Pinpoint the cell where the given text exists, returning its (x, y) midpoint coordinate. 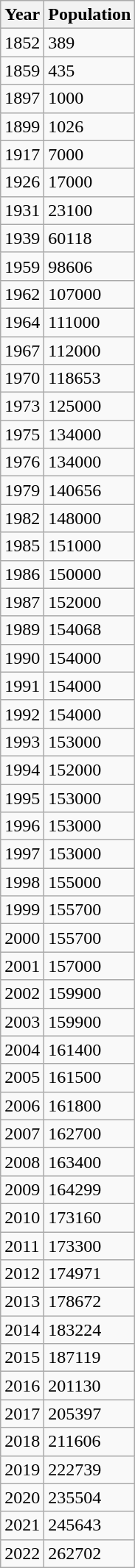
173160 (90, 1217)
1976 (22, 462)
Population (90, 15)
222739 (90, 1469)
1990 (22, 658)
2010 (22, 1217)
151000 (90, 546)
140656 (90, 490)
154068 (90, 630)
1993 (22, 742)
2006 (22, 1106)
2009 (22, 1189)
183224 (90, 1330)
1999 (22, 910)
2022 (22, 1553)
2001 (22, 966)
111000 (90, 322)
60118 (90, 238)
1026 (90, 126)
1982 (22, 518)
1926 (22, 182)
163400 (90, 1161)
1975 (22, 434)
2019 (22, 1469)
2003 (22, 1022)
161800 (90, 1106)
107000 (90, 294)
1994 (22, 770)
1997 (22, 854)
2014 (22, 1330)
Year (22, 15)
23100 (90, 210)
2005 (22, 1078)
187119 (90, 1358)
2020 (22, 1497)
1991 (22, 686)
98606 (90, 266)
125000 (90, 407)
164299 (90, 1189)
1987 (22, 602)
1964 (22, 322)
262702 (90, 1553)
2016 (22, 1386)
1970 (22, 379)
1962 (22, 294)
157000 (90, 966)
2011 (22, 1246)
1000 (90, 99)
7000 (90, 154)
155000 (90, 882)
1995 (22, 798)
205397 (90, 1414)
1973 (22, 407)
1917 (22, 154)
435 (90, 71)
161400 (90, 1050)
118653 (90, 379)
1992 (22, 714)
150000 (90, 574)
2008 (22, 1161)
235504 (90, 1497)
1996 (22, 826)
17000 (90, 182)
1967 (22, 351)
112000 (90, 351)
161500 (90, 1078)
1859 (22, 71)
178672 (90, 1302)
2000 (22, 938)
2013 (22, 1302)
2007 (22, 1134)
1939 (22, 238)
1931 (22, 210)
2021 (22, 1525)
2004 (22, 1050)
1899 (22, 126)
1897 (22, 99)
2012 (22, 1274)
1989 (22, 630)
1852 (22, 43)
1985 (22, 546)
148000 (90, 518)
173300 (90, 1246)
2018 (22, 1442)
211606 (90, 1442)
1998 (22, 882)
2017 (22, 1414)
389 (90, 43)
201130 (90, 1386)
162700 (90, 1134)
1986 (22, 574)
2002 (22, 994)
174971 (90, 1274)
1959 (22, 266)
2015 (22, 1358)
1979 (22, 490)
245643 (90, 1525)
